Search for the cell housing the specified text and yield its [x, y] center coordinate. 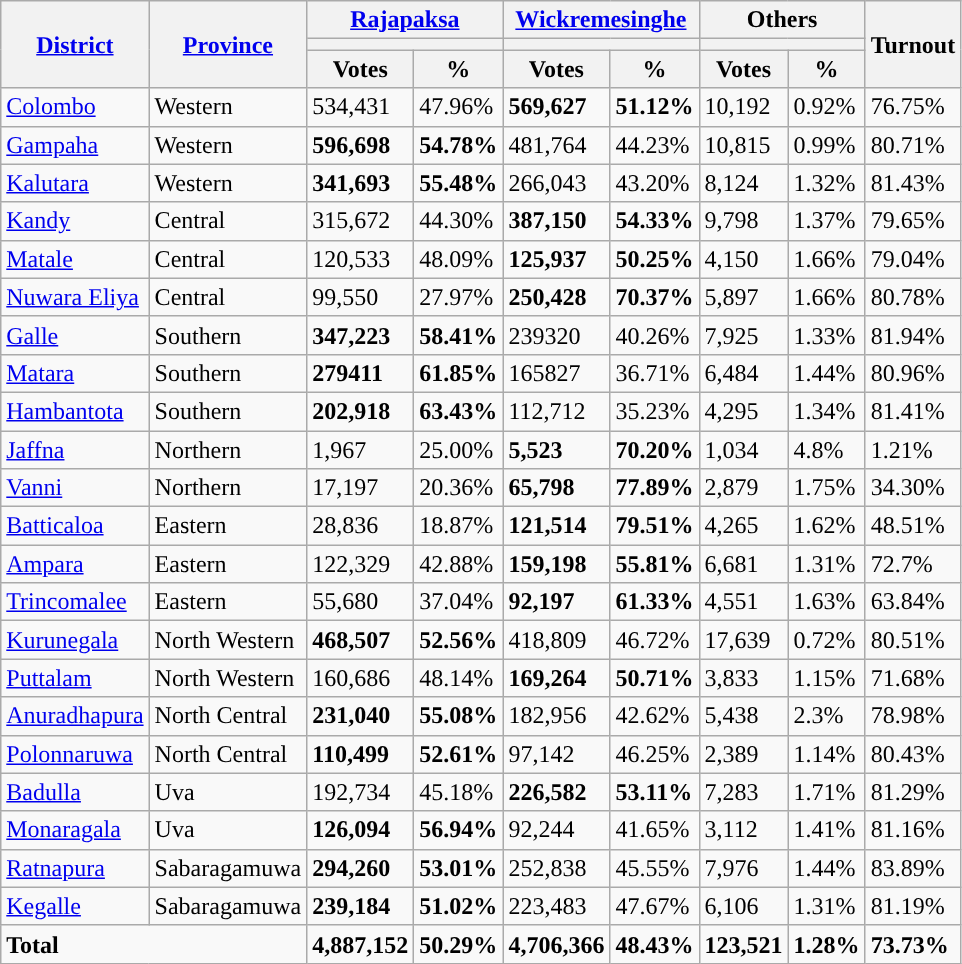
55,680 [360, 602]
2,879 [744, 488]
4,295 [744, 411]
43.20% [654, 183]
7,976 [744, 868]
6,484 [744, 373]
6,106 [744, 906]
3,112 [744, 830]
Ampara [75, 564]
Gampaha [75, 145]
Batticaloa [75, 526]
36.71% [654, 373]
4,551 [744, 602]
58.41% [458, 335]
Kurunegala [75, 640]
2.3% [826, 716]
569,627 [556, 107]
534,431 [360, 107]
226,582 [556, 792]
239,184 [360, 906]
3,833 [744, 678]
252,838 [556, 868]
46.72% [654, 640]
48.14% [458, 678]
17,639 [744, 640]
50.29% [458, 944]
61.33% [654, 602]
Polonnaruwa [75, 754]
Puttalam [75, 678]
10,815 [744, 145]
1.14% [826, 754]
76.75% [913, 107]
Colombo [75, 107]
4,265 [744, 526]
239320 [556, 335]
45.55% [654, 868]
1,034 [744, 449]
1.62% [826, 526]
83.89% [913, 868]
1,967 [360, 449]
Total [154, 944]
63.84% [913, 602]
80.71% [913, 145]
42.88% [458, 564]
42.62% [654, 716]
81.94% [913, 335]
27.97% [458, 297]
81.29% [913, 792]
20.36% [458, 488]
5,438 [744, 716]
266,043 [556, 183]
52.56% [458, 640]
Matara [75, 373]
112,712 [556, 411]
45.18% [458, 792]
4,887,152 [360, 944]
1.63% [826, 602]
97,142 [556, 754]
1.37% [826, 221]
80.51% [913, 640]
65,798 [556, 488]
481,764 [556, 145]
81.41% [913, 411]
160,686 [360, 678]
47.67% [654, 906]
54.78% [458, 145]
122,329 [360, 564]
5,523 [556, 449]
4.8% [826, 449]
51.12% [654, 107]
192,734 [360, 792]
Hambantota [75, 411]
17,197 [360, 488]
1.21% [913, 449]
Badulla [75, 792]
1.34% [826, 411]
Anuradhapura [75, 716]
10,192 [744, 107]
56.94% [458, 830]
121,514 [556, 526]
53.01% [458, 868]
61.85% [458, 373]
28,836 [360, 526]
1.15% [826, 678]
80.43% [913, 754]
48.09% [458, 259]
44.23% [654, 145]
279411 [360, 373]
25.00% [458, 449]
120,533 [360, 259]
Kegalle [75, 906]
35.23% [654, 411]
165827 [556, 373]
55.81% [654, 564]
73.73% [913, 944]
Monaragala [75, 830]
1.33% [826, 335]
468,507 [360, 640]
Rajapaksa [405, 20]
71.68% [913, 678]
250,428 [556, 297]
55.48% [458, 183]
72.7% [913, 564]
50.71% [654, 678]
44.30% [458, 221]
1.28% [826, 944]
7,283 [744, 792]
Kalutara [75, 183]
99,550 [360, 297]
223,483 [556, 906]
6,681 [744, 564]
Vanni [75, 488]
34.30% [913, 488]
80.96% [913, 373]
92,244 [556, 830]
70.37% [654, 297]
81.43% [913, 183]
63.43% [458, 411]
Nuwara Eliya [75, 297]
18.87% [458, 526]
79.65% [913, 221]
54.33% [654, 221]
48.51% [913, 526]
4,150 [744, 259]
Turnout [913, 44]
341,693 [360, 183]
2,389 [744, 754]
37.04% [458, 602]
78.98% [913, 716]
Wickremesinghe [601, 20]
District [75, 44]
1.71% [826, 792]
0.99% [826, 145]
9,798 [744, 221]
418,809 [556, 640]
Matale [75, 259]
315,672 [360, 221]
47.96% [458, 107]
123,521 [744, 944]
51.02% [458, 906]
202,918 [360, 411]
1.41% [826, 830]
92,197 [556, 602]
387,150 [556, 221]
7,925 [744, 335]
0.72% [826, 640]
347,223 [360, 335]
125,937 [556, 259]
8,124 [744, 183]
55.08% [458, 716]
169,264 [556, 678]
40.26% [654, 335]
Others [782, 20]
182,956 [556, 716]
Ratnapura [75, 868]
0.92% [826, 107]
81.19% [913, 906]
81.16% [913, 830]
5,897 [744, 297]
231,040 [360, 716]
79.04% [913, 259]
Kandy [75, 221]
52.61% [458, 754]
159,198 [556, 564]
Jaffna [75, 449]
Province [228, 44]
46.25% [654, 754]
1.32% [826, 183]
294,260 [360, 868]
110,499 [360, 754]
126,094 [360, 830]
48.43% [654, 944]
Trincomalee [75, 602]
596,698 [360, 145]
53.11% [654, 792]
79.51% [654, 526]
1.75% [826, 488]
50.25% [654, 259]
41.65% [654, 830]
4,706,366 [556, 944]
80.78% [913, 297]
70.20% [654, 449]
Galle [75, 335]
77.89% [654, 488]
